Detect which cell encompasses the target text, then output its [X, Y] center coordinate. 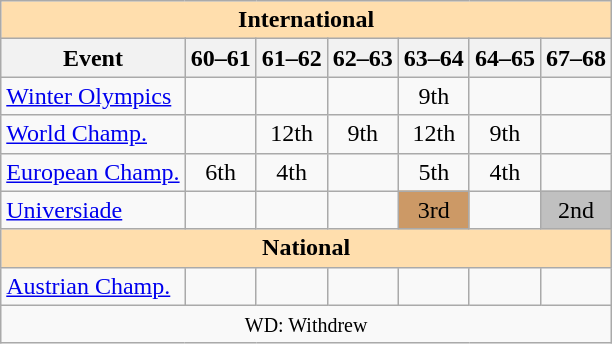
61–62 [292, 58]
Event [93, 58]
6th [220, 172]
European Champ. [93, 172]
3rd [434, 210]
64–65 [504, 58]
5th [434, 172]
WD: Withdrew [306, 324]
Austrian Champ. [93, 286]
67–68 [576, 58]
60–61 [220, 58]
World Champ. [93, 134]
2nd [576, 210]
International [306, 20]
Winter Olympics [93, 96]
63–64 [434, 58]
62–63 [362, 58]
National [306, 248]
Universiade [93, 210]
